Scan for the cell matching the given text and deliver its [x, y] coordinate at center. 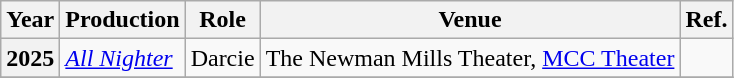
All Nighter [122, 58]
2025 [30, 58]
Production [122, 20]
Ref. [706, 20]
Venue [470, 20]
The Newman Mills Theater, MCC Theater [470, 58]
Role [222, 20]
Year [30, 20]
Darcie [222, 58]
